Extract the [X, Y] coordinate from the center of the cell holding the provided text.  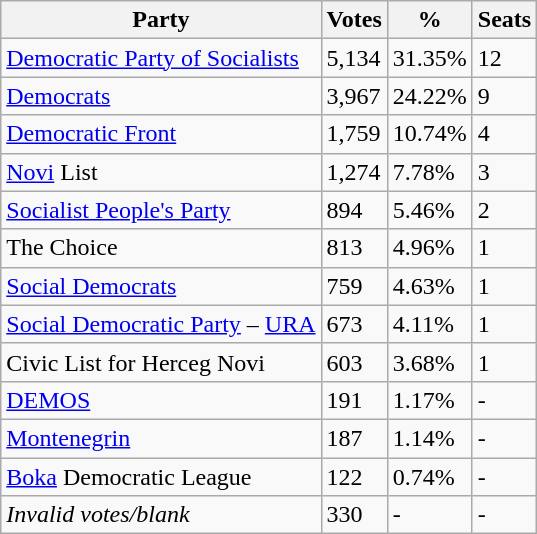
1.14% [430, 438]
Seats [504, 20]
Montenegrin [161, 438]
4.63% [430, 286]
Social Democratic Party – URA [161, 324]
4.96% [430, 248]
330 [354, 515]
759 [354, 286]
24.22% [430, 96]
5.46% [430, 210]
673 [354, 324]
813 [354, 248]
Novi List [161, 172]
Democratic Front [161, 134]
Social Democrats [161, 286]
603 [354, 362]
31.35% [430, 58]
122 [354, 477]
2 [504, 210]
0.74% [430, 477]
187 [354, 438]
Votes [354, 20]
Civic List for Herceg Novi [161, 362]
9 [504, 96]
5,134 [354, 58]
191 [354, 400]
4.11% [430, 324]
Socialist People's Party [161, 210]
Democratic Party of Socialists [161, 58]
1,274 [354, 172]
3 [504, 172]
Invalid votes/blank [161, 515]
DEMOS [161, 400]
12 [504, 58]
10.74% [430, 134]
Boka Democratic League [161, 477]
1.17% [430, 400]
1,759 [354, 134]
894 [354, 210]
% [430, 20]
7.78% [430, 172]
3.68% [430, 362]
3,967 [354, 96]
The Choice [161, 248]
4 [504, 134]
Democrats [161, 96]
Party [161, 20]
